Locate the cell with the specified text and output its (x, y) center coordinate. 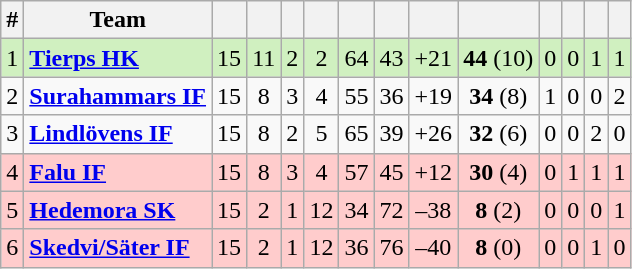
32 (6) (498, 134)
57 (356, 172)
Team (118, 20)
43 (392, 58)
–38 (434, 210)
Surahammars IF (118, 96)
11 (264, 58)
+26 (434, 134)
8 (0) (498, 248)
30 (4) (498, 172)
6 (12, 248)
+21 (434, 58)
34 (356, 210)
# (12, 20)
Hedemora SK (118, 210)
64 (356, 58)
34 (8) (498, 96)
76 (392, 248)
8 (2) (498, 210)
65 (356, 134)
Lindlövens IF (118, 134)
72 (392, 210)
+19 (434, 96)
+12 (434, 172)
Falu IF (118, 172)
55 (356, 96)
44 (10) (498, 58)
39 (392, 134)
Skedvi/Säter IF (118, 248)
–40 (434, 248)
45 (392, 172)
Tierps HK (118, 58)
